Find where the given text appears and provide that cell's center as (X, Y) coordinate. 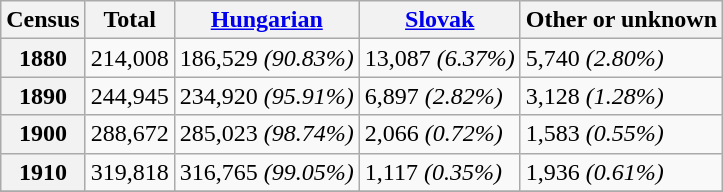
5,740 (2.80%) (621, 58)
234,920 (95.91%) (266, 96)
Hungarian (266, 20)
316,765 (99.05%) (266, 172)
Census (43, 20)
Other or unknown (621, 20)
13,087 (6.37%) (440, 58)
Slovak (440, 20)
1910 (43, 172)
244,945 (130, 96)
1,583 (0.55%) (621, 134)
319,818 (130, 172)
214,008 (130, 58)
1890 (43, 96)
1,936 (0.61%) (621, 172)
1900 (43, 134)
288,672 (130, 134)
285,023 (98.74%) (266, 134)
3,128 (1.28%) (621, 96)
1880 (43, 58)
186,529 (90.83%) (266, 58)
2,066 (0.72%) (440, 134)
1,117 (0.35%) (440, 172)
6,897 (2.82%) (440, 96)
Total (130, 20)
